Scan for the cell matching the given text and deliver its [X, Y] coordinate at center. 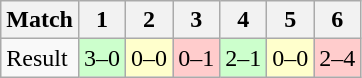
2–1 [244, 58]
1 [102, 20]
3–0 [102, 58]
0–1 [196, 58]
2–4 [338, 58]
2 [150, 20]
Result [40, 58]
3 [196, 20]
4 [244, 20]
6 [338, 20]
Match [40, 20]
5 [290, 20]
